Extract the [X, Y] coordinate from the center of the cell holding the provided text.  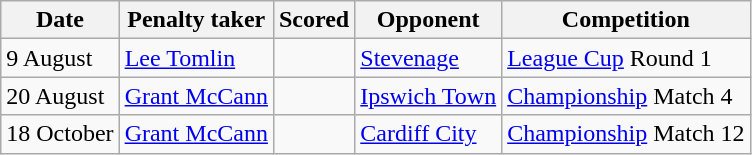
Penalty taker [196, 20]
Lee Tomlin [196, 58]
Championship Match 12 [626, 134]
Scored [314, 20]
Date [60, 20]
Ipswich Town [428, 96]
20 August [60, 96]
Cardiff City [428, 134]
Championship Match 4 [626, 96]
18 October [60, 134]
Opponent [428, 20]
League Cup Round 1 [626, 58]
Stevenage [428, 58]
9 August [60, 58]
Competition [626, 20]
